Scan for the cell matching the given text and deliver its [x, y] coordinate at center. 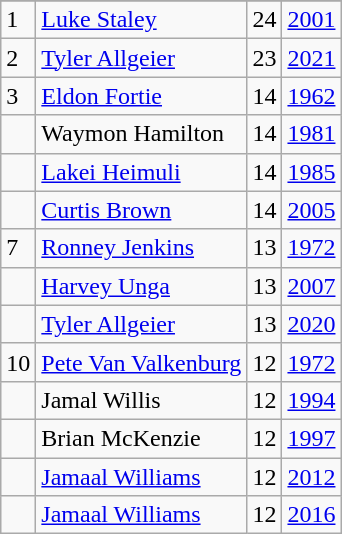
2 [18, 58]
2012 [312, 477]
2001 [312, 20]
1997 [312, 438]
Harvey Unga [142, 286]
1 [18, 20]
1962 [312, 96]
Eldon Fortie [142, 96]
3 [18, 96]
7 [18, 248]
2005 [312, 210]
2007 [312, 286]
Waymon Hamilton [142, 134]
Curtis Brown [142, 210]
Ronney Jenkins [142, 248]
1981 [312, 134]
Pete Van Valkenburg [142, 362]
2021 [312, 58]
2020 [312, 324]
Brian McKenzie [142, 438]
10 [18, 362]
1985 [312, 172]
23 [264, 58]
Luke Staley [142, 20]
2016 [312, 515]
1994 [312, 400]
Lakei Heimuli [142, 172]
Jamal Willis [142, 400]
24 [264, 20]
